Output the [X, Y] coordinate of the center of the cell containing the given text.  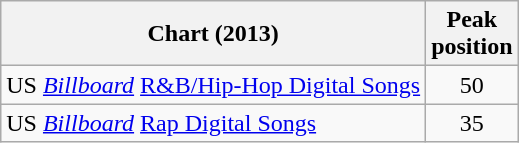
Peakposition [472, 34]
Chart (2013) [214, 34]
50 [472, 85]
US Billboard Rap Digital Songs [214, 123]
US Billboard R&B/Hip-Hop Digital Songs [214, 85]
35 [472, 123]
